Detect which cell encompasses the target text, then output its (x, y) center coordinate. 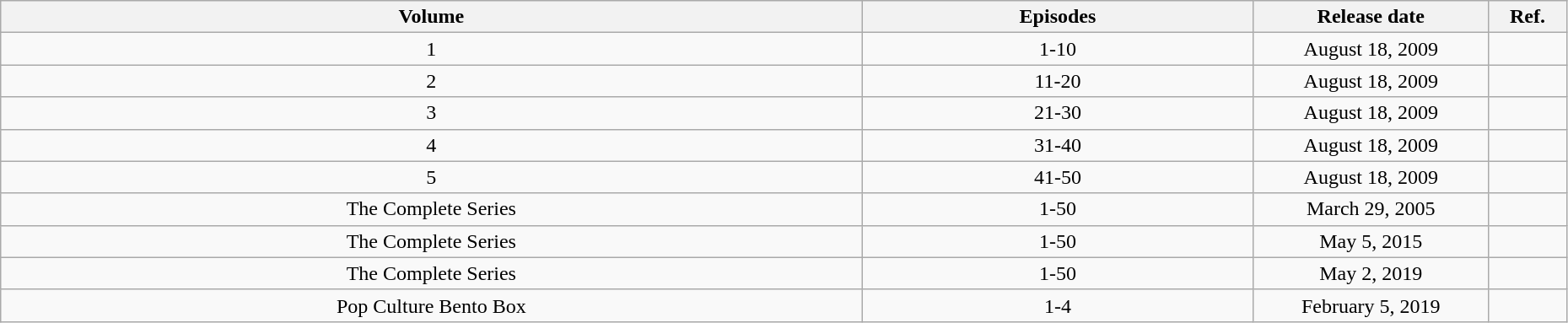
31-40 (1058, 145)
May 5, 2015 (1371, 241)
Episodes (1058, 17)
Volume (432, 17)
Ref. (1528, 17)
21-30 (1058, 113)
4 (432, 145)
41-50 (1058, 177)
Release date (1371, 17)
1 (432, 49)
February 5, 2019 (1371, 305)
2 (432, 81)
1-4 (1058, 305)
1-10 (1058, 49)
5 (432, 177)
Pop Culture Bento Box (432, 305)
11-20 (1058, 81)
May 2, 2019 (1371, 273)
3 (432, 113)
March 29, 2005 (1371, 209)
